Find where the given text appears and provide that cell's center as (X, Y) coordinate. 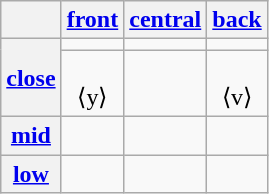
low (31, 173)
close (31, 78)
⟨y⟩ (92, 84)
back (237, 20)
front (92, 20)
central (166, 20)
⟨v⟩ (237, 84)
mid (31, 135)
